Return [x, y] of the center of cell containing provided text 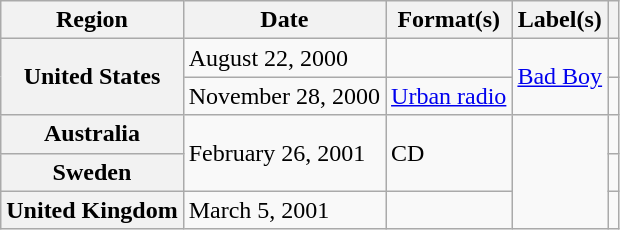
CD [449, 153]
August 22, 2000 [284, 58]
February 26, 2001 [284, 153]
Format(s) [449, 20]
Sweden [92, 172]
United Kingdom [92, 210]
Region [92, 20]
March 5, 2001 [284, 210]
Date [284, 20]
Bad Boy [560, 77]
November 28, 2000 [284, 96]
Urban radio [449, 96]
Australia [92, 134]
United States [92, 77]
Label(s) [560, 20]
